Detect which cell encompasses the target text, then output its [X, Y] center coordinate. 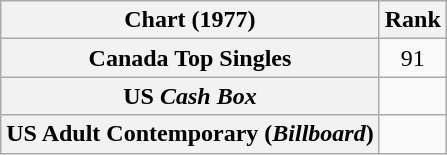
Rank [412, 20]
Chart (1977) [190, 20]
91 [412, 58]
Canada Top Singles [190, 58]
US Adult Contemporary (Billboard) [190, 134]
US Cash Box [190, 96]
